From the cell containing the given text, extract its center point as (x, y) coordinate. 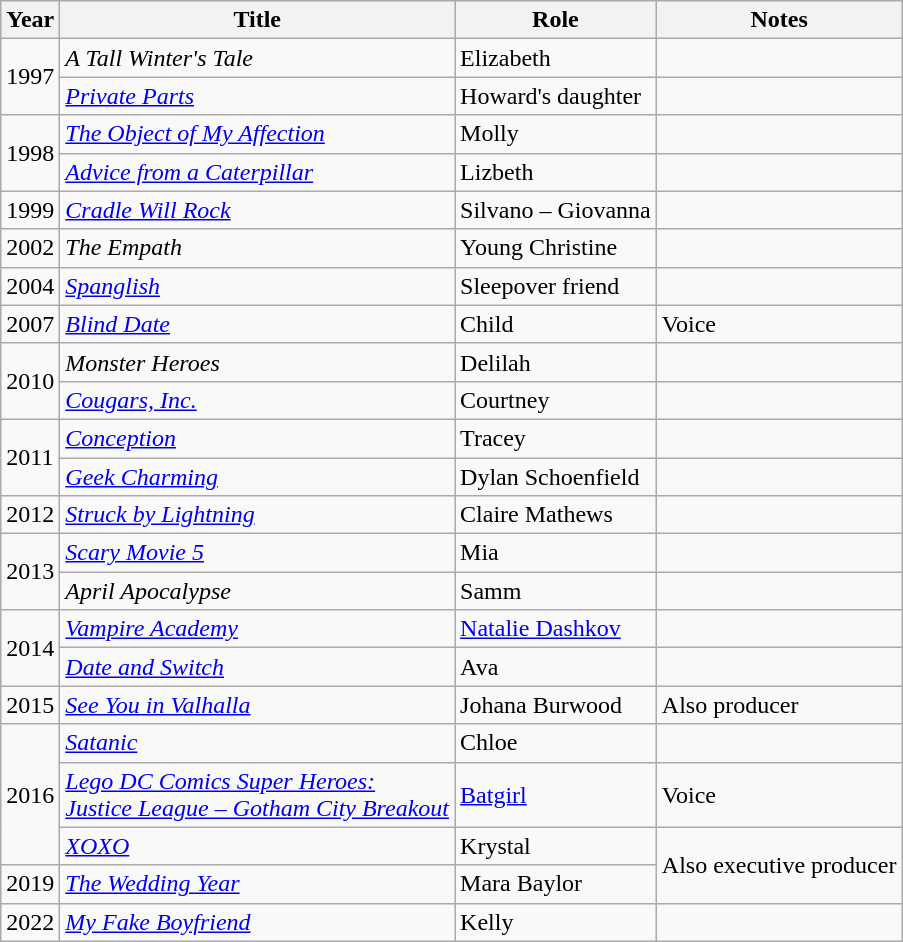
1998 (30, 153)
Delilah (556, 362)
Conception (258, 438)
2010 (30, 381)
Molly (556, 134)
2013 (30, 572)
Struck by Lightning (258, 515)
Howard's daughter (556, 96)
Vampire Academy (258, 629)
Blind Date (258, 324)
Child (556, 324)
2002 (30, 248)
2004 (30, 286)
2019 (30, 884)
Geek Charming (258, 477)
Claire Mathews (556, 515)
2015 (30, 705)
Natalie Dashkov (556, 629)
Advice from a Caterpillar (258, 172)
2016 (30, 794)
Chloe (556, 743)
Courtney (556, 400)
My Fake Boyfriend (258, 922)
Tracey (556, 438)
Silvano – Giovanna (556, 210)
2011 (30, 457)
Krystal (556, 846)
Notes (779, 20)
Date and Switch (258, 667)
Role (556, 20)
Cougars, Inc. (258, 400)
Title (258, 20)
Cradle Will Rock (258, 210)
Batgirl (556, 794)
2022 (30, 922)
Samm (556, 591)
Also executive producer (779, 865)
XOXO (258, 846)
1999 (30, 210)
Ava (556, 667)
A Tall Winter's Tale (258, 58)
Lizbeth (556, 172)
Spanglish (258, 286)
Kelly (556, 922)
Scary Movie 5 (258, 553)
See You in Valhalla (258, 705)
Year (30, 20)
Johana Burwood (556, 705)
Young Christine (556, 248)
The Empath (258, 248)
Elizabeth (556, 58)
Mara Baylor (556, 884)
Mia (556, 553)
1997 (30, 77)
April Apocalypse (258, 591)
Lego DC Comics Super Heroes: Justice League – Gotham City Breakout (258, 794)
Monster Heroes (258, 362)
Satanic (258, 743)
2007 (30, 324)
2012 (30, 515)
2014 (30, 648)
The Object of My Affection (258, 134)
Private Parts (258, 96)
Also producer (779, 705)
Sleepover friend (556, 286)
Dylan Schoenfield (556, 477)
The Wedding Year (258, 884)
